Extract the [X, Y] coordinate from the center of the cell holding the provided text.  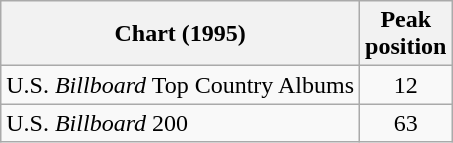
U.S. Billboard Top Country Albums [180, 85]
Chart (1995) [180, 34]
U.S. Billboard 200 [180, 123]
12 [406, 85]
63 [406, 123]
Peakposition [406, 34]
